Locate the cell with the specified text and output its (X, Y) center coordinate. 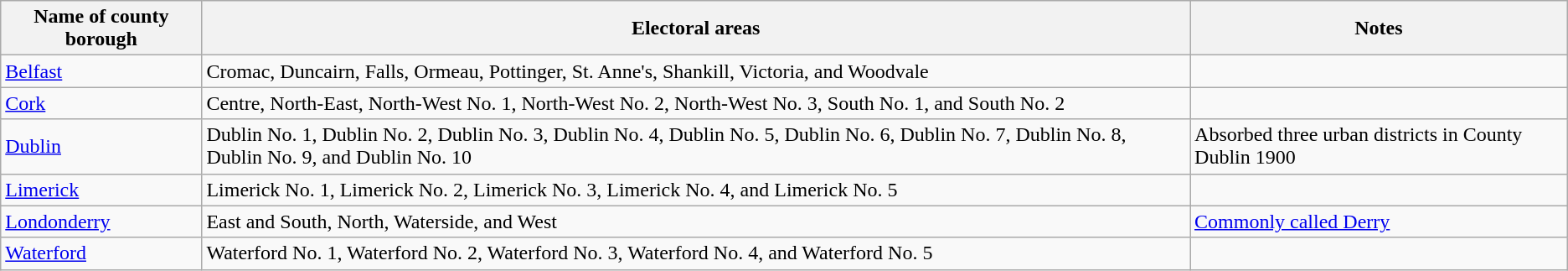
Dublin (101, 146)
Waterford (101, 253)
Limerick No. 1, Limerick No. 2, Limerick No. 3, Limerick No. 4, and Limerick No. 5 (696, 190)
Dublin No. 1, Dublin No. 2, Dublin No. 3, Dublin No. 4, Dublin No. 5, Dublin No. 6, Dublin No. 7, Dublin No. 8, Dublin No. 9, and Dublin No. 10 (696, 146)
Belfast (101, 71)
Name of county borough (101, 29)
Notes (1379, 29)
Cromac, Duncairn, Falls, Ormeau, Pottinger, St. Anne's, Shankill, Victoria, and Woodvale (696, 71)
Londonderry (101, 221)
Absorbed three urban districts in County Dublin 1900 (1379, 146)
Limerick (101, 190)
Centre, North-East, North-West No. 1, North-West No. 2, North-West No. 3, South No. 1, and South No. 2 (696, 103)
Waterford No. 1, Waterford No. 2, Waterford No. 3, Waterford No. 4, and Waterford No. 5 (696, 253)
Electoral areas (696, 29)
Cork (101, 103)
East and South, North, Waterside, and West (696, 221)
Commonly called Derry (1379, 221)
